Provide the (x, y) coordinate of the cell's center where the given text is located.  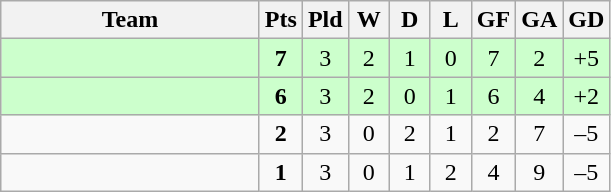
9 (540, 172)
L (450, 20)
GF (493, 20)
Pld (325, 20)
GD (586, 20)
GA (540, 20)
W (368, 20)
+5 (586, 58)
Team (130, 20)
+2 (586, 96)
D (410, 20)
Pts (280, 20)
